Capture the cell that displays the provided text and extract its (X, Y) central coordinate. 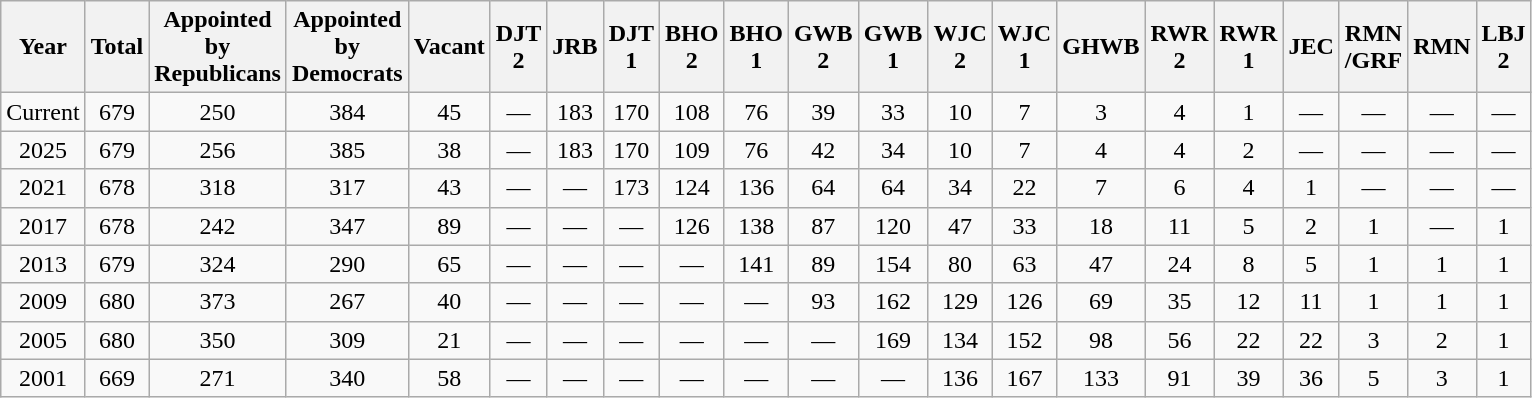
129 (960, 302)
124 (692, 188)
AppointedbyDemocrats (347, 47)
134 (960, 340)
169 (893, 340)
162 (893, 302)
RMN (1442, 47)
173 (631, 188)
108 (692, 112)
DJT1 (631, 47)
138 (756, 226)
42 (823, 150)
98 (1101, 340)
RWR2 (1180, 47)
Total (117, 47)
Vacant (449, 47)
GHWB (1101, 47)
Current (43, 112)
256 (218, 150)
69 (1101, 302)
93 (823, 302)
45 (449, 112)
35 (1180, 302)
RMN/GRF (1373, 47)
91 (1180, 378)
RWR1 (1248, 47)
WJC1 (1024, 47)
2025 (43, 150)
109 (692, 150)
350 (218, 340)
38 (449, 150)
669 (117, 378)
GWB1 (893, 47)
347 (347, 226)
36 (1311, 378)
267 (347, 302)
120 (893, 226)
309 (347, 340)
JEC (1311, 47)
6 (1180, 188)
GWB2 (823, 47)
63 (1024, 264)
56 (1180, 340)
BHO1 (756, 47)
58 (449, 378)
AppointedbyRepublicans (218, 47)
318 (218, 188)
DJT2 (518, 47)
WJC2 (960, 47)
80 (960, 264)
43 (449, 188)
JRB (575, 47)
12 (1248, 302)
8 (1248, 264)
2005 (43, 340)
Year (43, 47)
24 (1180, 264)
384 (347, 112)
18 (1101, 226)
BHO2 (692, 47)
340 (347, 378)
373 (218, 302)
271 (218, 378)
290 (347, 264)
2013 (43, 264)
40 (449, 302)
2021 (43, 188)
324 (218, 264)
65 (449, 264)
167 (1024, 378)
2009 (43, 302)
154 (893, 264)
2001 (43, 378)
87 (823, 226)
250 (218, 112)
152 (1024, 340)
LBJ2 (1504, 47)
385 (347, 150)
141 (756, 264)
242 (218, 226)
317 (347, 188)
2017 (43, 226)
133 (1101, 378)
21 (449, 340)
